Return [x, y] of the center of cell containing provided text 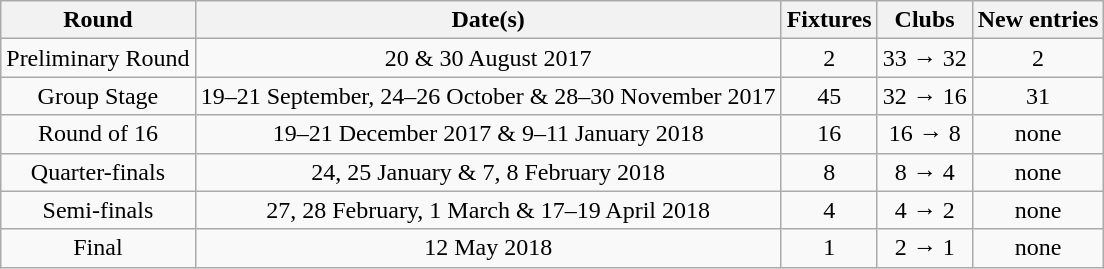
20 & 30 August 2017 [488, 58]
Date(s) [488, 20]
1 [829, 248]
24, 25 January & 7, 8 February 2018 [488, 172]
Clubs [924, 20]
New entries [1038, 20]
27, 28 February, 1 March & 17–19 April 2018 [488, 210]
Round of 16 [98, 134]
16 [829, 134]
4 → 2 [924, 210]
Preliminary Round [98, 58]
Quarter-finals [98, 172]
12 May 2018 [488, 248]
Group Stage [98, 96]
31 [1038, 96]
Semi-finals [98, 210]
4 [829, 210]
32 → 16 [924, 96]
19–21 September, 24–26 October & 28–30 November 2017 [488, 96]
33 → 32 [924, 58]
Final [98, 248]
8 [829, 172]
19–21 December 2017 & 9–11 January 2018 [488, 134]
45 [829, 96]
Round [98, 20]
16 → 8 [924, 134]
2 → 1 [924, 248]
Fixtures [829, 20]
8 → 4 [924, 172]
